Scan for the cell matching the given text and deliver its [x, y] coordinate at center. 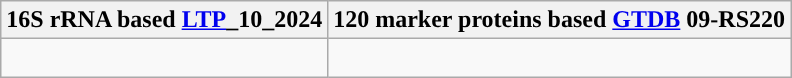
16S rRNA based LTP_10_2024 [164, 20]
120 marker proteins based GTDB 09-RS220 [560, 20]
